Provide the (X, Y) coordinate of the cell's center where the given text is located.  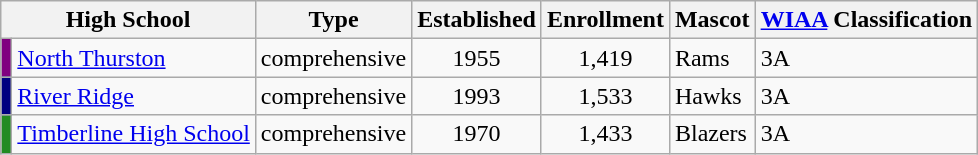
1,419 (605, 58)
Timberline High School (134, 134)
WIAA Classification (866, 20)
Enrollment (605, 20)
1955 (477, 58)
1,533 (605, 96)
Rams (712, 58)
Type (333, 20)
1970 (477, 134)
North Thurston (134, 58)
Established (477, 20)
Hawks (712, 96)
Blazers (712, 134)
Mascot (712, 20)
River Ridge (134, 96)
High School (128, 20)
1993 (477, 96)
1,433 (605, 134)
